Identify which cell holds the provided text, then report its (X, Y) central coordinate. 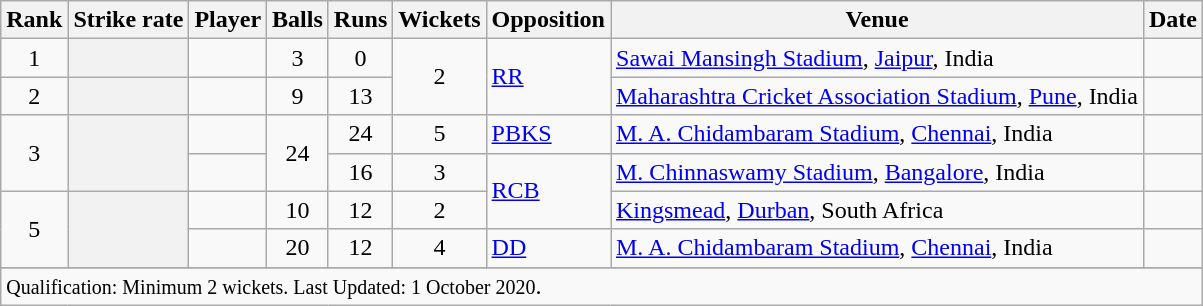
10 (298, 210)
Balls (298, 20)
Rank (34, 20)
9 (298, 96)
16 (360, 172)
PBKS (548, 134)
Runs (360, 20)
1 (34, 58)
Maharashtra Cricket Association Stadium, Pune, India (876, 96)
Sawai Mansingh Stadium, Jaipur, India (876, 58)
M. Chinnaswamy Stadium, Bangalore, India (876, 172)
Date (1172, 20)
RCB (548, 191)
Kingsmead, Durban, South Africa (876, 210)
Player (228, 20)
Strike rate (128, 20)
Qualification: Minimum 2 wickets. Last Updated: 1 October 2020. (602, 286)
Venue (876, 20)
4 (440, 248)
RR (548, 77)
20 (298, 248)
0 (360, 58)
DD (548, 248)
Opposition (548, 20)
Wickets (440, 20)
13 (360, 96)
